Return the [x, y] coordinate for the center point of the cell that contains the specified text.  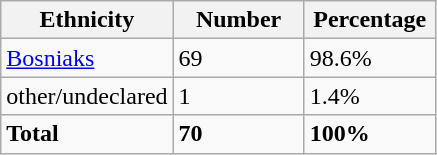
100% [370, 134]
1.4% [370, 96]
1 [238, 96]
Number [238, 20]
69 [238, 58]
Total [87, 134]
Bosniaks [87, 58]
Ethnicity [87, 20]
98.6% [370, 58]
70 [238, 134]
Percentage [370, 20]
other/undeclared [87, 96]
